From the cell containing the given text, extract its center point as (x, y) coordinate. 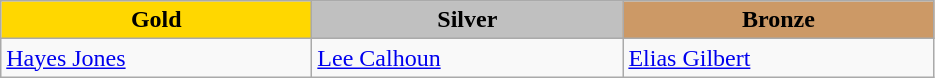
Bronze (778, 20)
Silver (468, 20)
Elias Gilbert (778, 58)
Gold (156, 20)
Hayes Jones (156, 58)
Lee Calhoun (468, 58)
